Extract the [X, Y] coordinate from the center of the cell holding the provided text.  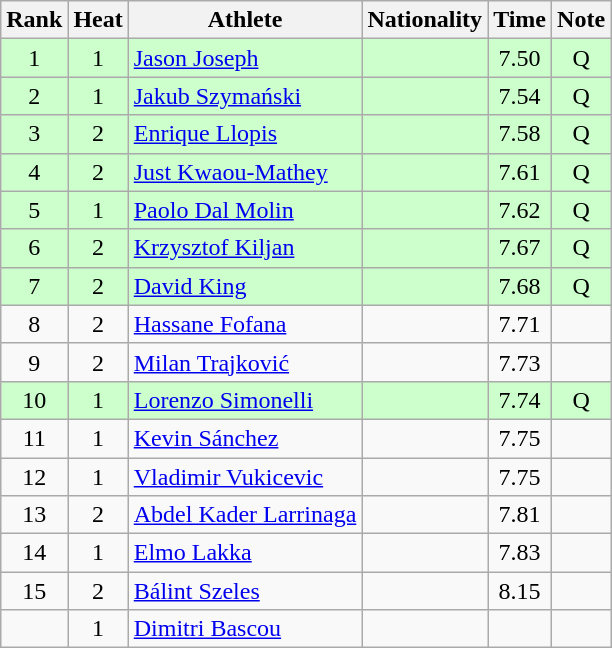
7.50 [520, 58]
10 [34, 400]
Just Kwaou-Mathey [245, 172]
7.58 [520, 134]
7.62 [520, 210]
7.83 [520, 553]
Heat [98, 20]
Jakub Szymański [245, 96]
7.67 [520, 248]
Krzysztof Kiljan [245, 248]
7.61 [520, 172]
7 [34, 286]
Note [582, 20]
7.71 [520, 324]
8 [34, 324]
11 [34, 438]
8.15 [520, 591]
David King [245, 286]
Paolo Dal Molin [245, 210]
7.54 [520, 96]
7.74 [520, 400]
Enrique Llopis [245, 134]
Rank [34, 20]
14 [34, 553]
Lorenzo Simonelli [245, 400]
3 [34, 134]
Hassane Fofana [245, 324]
Dimitri Bascou [245, 629]
4 [34, 172]
15 [34, 591]
Nationality [425, 20]
Kevin Sánchez [245, 438]
Bálint Szeles [245, 591]
Elmo Lakka [245, 553]
Milan Trajković [245, 362]
Athlete [245, 20]
6 [34, 248]
Jason Joseph [245, 58]
7.81 [520, 515]
13 [34, 515]
7.73 [520, 362]
5 [34, 210]
Time [520, 20]
9 [34, 362]
Abdel Kader Larrinaga [245, 515]
12 [34, 477]
7.68 [520, 286]
Vladimir Vukicevic [245, 477]
